Return [x, y] of the center of cell containing provided text 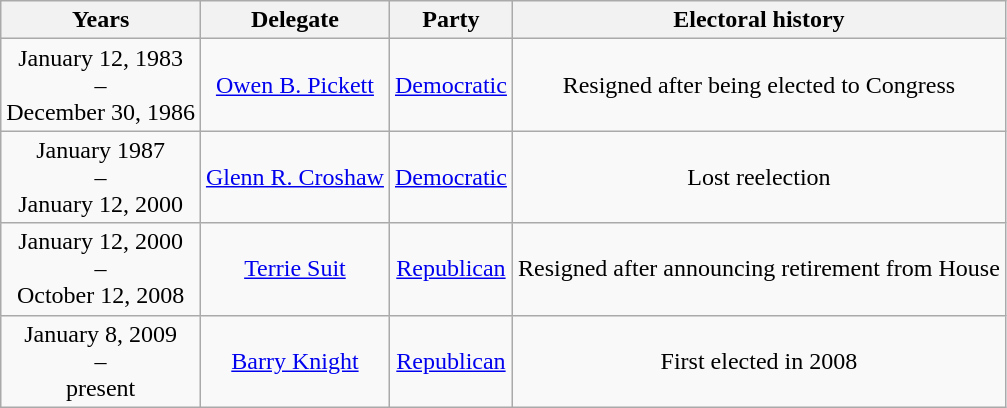
Terrie Suit [294, 269]
Resigned after announcing retirement from House [758, 269]
Owen B. Pickett [294, 85]
January 8, 2009–present [101, 361]
January 1987–January 12, 2000 [101, 177]
January 12, 2000–October 12, 2008 [101, 269]
Barry Knight [294, 361]
Party [450, 20]
January 12, 1983–December 30, 1986 [101, 85]
Resigned after being elected to Congress [758, 85]
First elected in 2008 [758, 361]
Lost reelection [758, 177]
Glenn R. Croshaw [294, 177]
Electoral history [758, 20]
Delegate [294, 20]
Years [101, 20]
